Return [X, Y] of the center of cell containing provided text 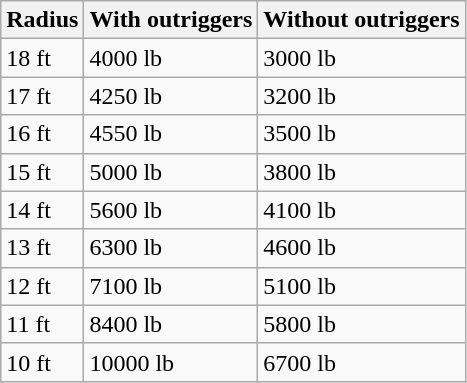
3500 lb [362, 134]
3000 lb [362, 58]
5000 lb [171, 172]
14 ft [42, 210]
4550 lb [171, 134]
12 ft [42, 286]
18 ft [42, 58]
13 ft [42, 248]
3200 lb [362, 96]
4250 lb [171, 96]
4000 lb [171, 58]
Without outriggers [362, 20]
10 ft [42, 362]
7100 lb [171, 286]
4600 lb [362, 248]
15 ft [42, 172]
8400 lb [171, 324]
5600 lb [171, 210]
10000 lb [171, 362]
11 ft [42, 324]
3800 lb [362, 172]
6300 lb [171, 248]
With outriggers [171, 20]
Radius [42, 20]
4100 lb [362, 210]
5100 lb [362, 286]
17 ft [42, 96]
5800 lb [362, 324]
6700 lb [362, 362]
16 ft [42, 134]
